Scan for the cell matching the given text and deliver its (x, y) coordinate at center. 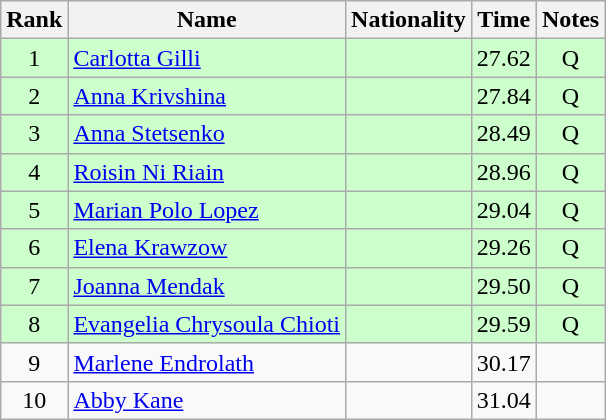
7 (34, 286)
29.59 (504, 324)
Anna Krivshina (207, 96)
29.26 (504, 248)
5 (34, 210)
2 (34, 96)
Time (504, 20)
Abby Kane (207, 400)
Elena Krawzow (207, 248)
30.17 (504, 362)
Name (207, 20)
3 (34, 134)
29.04 (504, 210)
9 (34, 362)
29.50 (504, 286)
27.84 (504, 96)
8 (34, 324)
6 (34, 248)
10 (34, 400)
1 (34, 58)
Marlene Endrolath (207, 362)
27.62 (504, 58)
Roisin Ni Riain (207, 172)
4 (34, 172)
28.49 (504, 134)
Marian Polo Lopez (207, 210)
31.04 (504, 400)
Evangelia Chrysoula Chioti (207, 324)
Nationality (409, 20)
Carlotta Gilli (207, 58)
28.96 (504, 172)
Joanna Mendak (207, 286)
Anna Stetsenko (207, 134)
Rank (34, 20)
Notes (570, 20)
